Extract the (x, y) coordinate from the center of the cell holding the provided text.  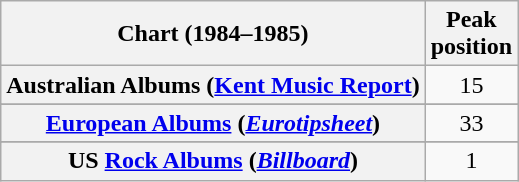
1 (471, 161)
European Albums (Eurotipsheet) (213, 123)
Peakposition (471, 34)
Australian Albums (Kent Music Report) (213, 85)
15 (471, 85)
US Rock Albums (Billboard) (213, 161)
33 (471, 123)
Chart (1984–1985) (213, 34)
